Capture the cell that displays the provided text and extract its [x, y] central coordinate. 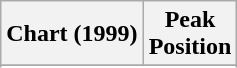
Chart (1999) [72, 34]
PeakPosition [190, 34]
